Determine the [X, Y] coordinate at the center of the cell enclosing the given text.  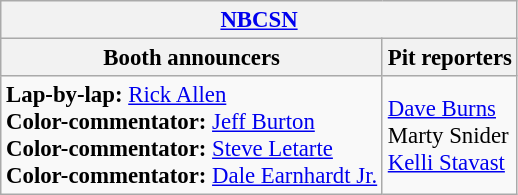
Pit reporters [450, 58]
Dave BurnsMarty SniderKelli Stavast [450, 136]
NBCSN [260, 20]
Booth announcers [192, 58]
Lap-by-lap: Rick AllenColor-commentator: Jeff BurtonColor-commentator: Steve LetarteColor-commentator: Dale Earnhardt Jr. [192, 136]
